Determine the [x, y] coordinate at the center of the cell enclosing the given text.  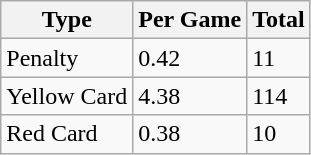
Penalty [67, 58]
Red Card [67, 134]
Type [67, 20]
10 [279, 134]
Yellow Card [67, 96]
Per Game [190, 20]
0.38 [190, 134]
4.38 [190, 96]
114 [279, 96]
11 [279, 58]
Total [279, 20]
0.42 [190, 58]
